Determine the (X, Y) coordinate at the center of the cell enclosing the given text.  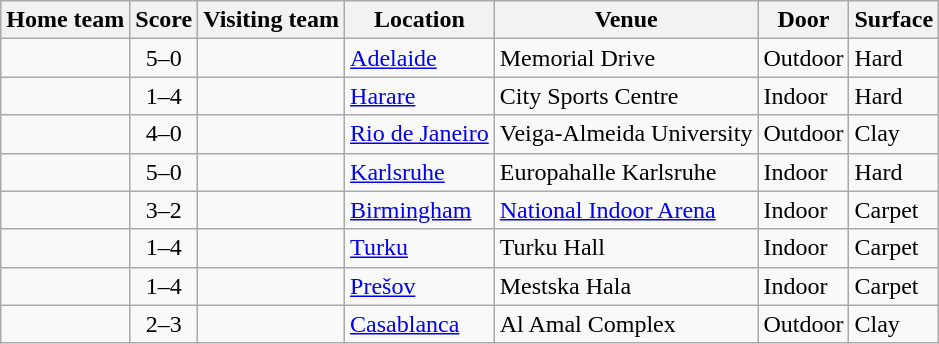
Rio de Janeiro (420, 134)
Turku (420, 248)
Mestska Hala (626, 286)
4–0 (164, 134)
Memorial Drive (626, 58)
Europahalle Karlsruhe (626, 172)
Karlsruhe (420, 172)
3–2 (164, 210)
City Sports Centre (626, 96)
Harare (420, 96)
Visiting team (272, 20)
Venue (626, 20)
Door (804, 20)
Casablanca (420, 324)
Location (420, 20)
Surface (894, 20)
Al Amal Complex (626, 324)
Prešov (420, 286)
Birmingham (420, 210)
National Indoor Arena (626, 210)
Turku Hall (626, 248)
Veiga-Almeida University (626, 134)
2–3 (164, 324)
Home team (66, 20)
Score (164, 20)
Adelaide (420, 58)
